Pinpoint the cell where the given text exists, returning its (x, y) midpoint coordinate. 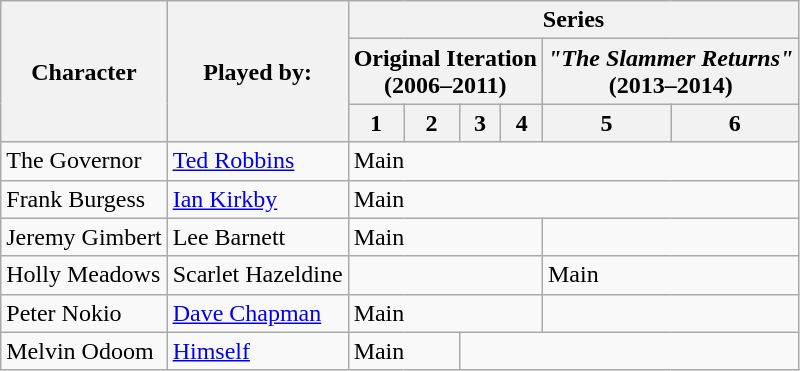
3 (480, 123)
Ted Robbins (258, 161)
1 (376, 123)
Character (84, 72)
2 (432, 123)
Original Iteration(2006–2011) (445, 72)
Melvin Odoom (84, 351)
Holly Meadows (84, 275)
Lee Barnett (258, 237)
Peter Nokio (84, 313)
Frank Burgess (84, 199)
Series (574, 20)
4 (522, 123)
Jeremy Gimbert (84, 237)
5 (606, 123)
The Governor (84, 161)
Dave Chapman (258, 313)
Scarlet Hazeldine (258, 275)
"The Slammer Returns"(2013–2014) (670, 72)
Played by: (258, 72)
Himself (258, 351)
Ian Kirkby (258, 199)
6 (735, 123)
